Find where the given text appears and provide that cell's center as [x, y] coordinate. 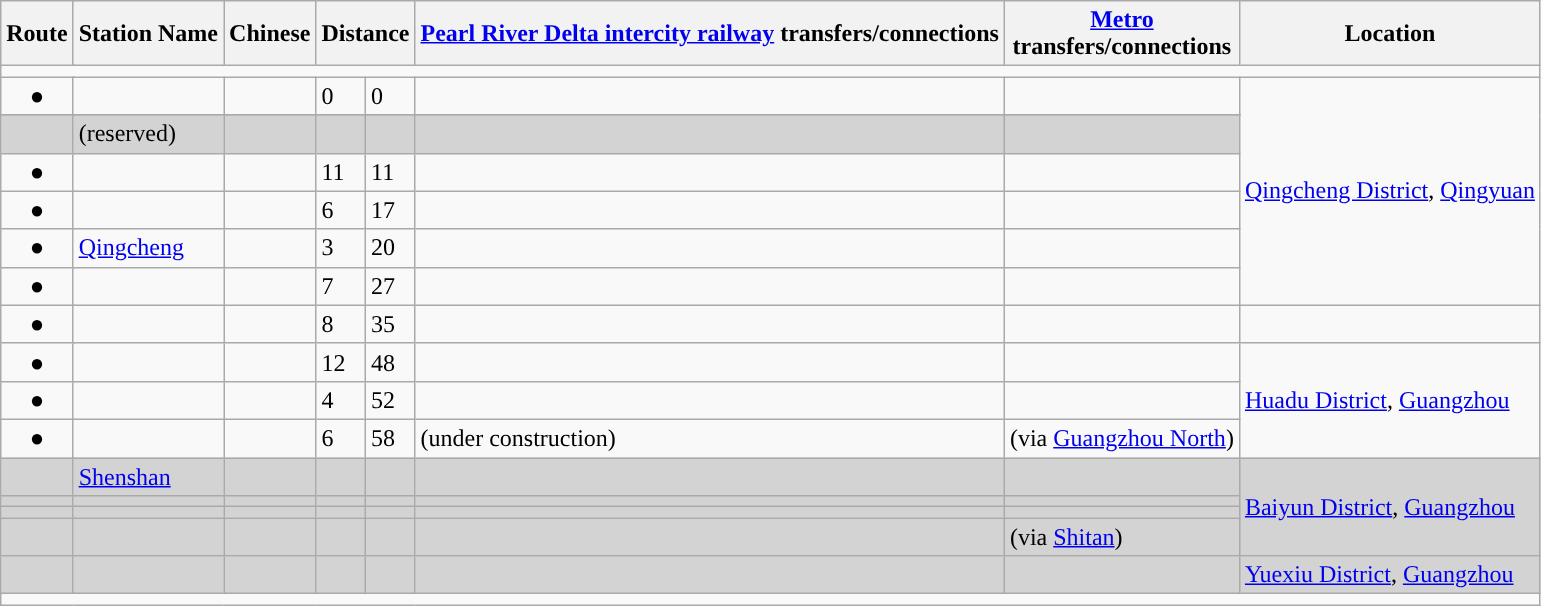
12 [341, 362]
48 [390, 362]
Shenshan [148, 477]
(via Shitan) [1122, 537]
Distance [366, 34]
Baiyun District, Guangzhou [1390, 507]
Yuexiu District, Guangzhou [1390, 575]
Huadu District, Guangzhou [1390, 400]
(under construction) [710, 438]
Chinese [270, 34]
Pearl River Delta intercity railway transfers/connections [710, 34]
27 [390, 286]
Station Name [148, 34]
(via Guangzhou North) [1122, 438]
20 [390, 248]
Qingcheng [148, 248]
35 [390, 324]
8 [341, 324]
7 [341, 286]
Qingcheng District, Qingyuan [1390, 191]
Metrotransfers/connections [1122, 34]
Route [37, 34]
58 [390, 438]
4 [341, 400]
3 [341, 248]
17 [390, 210]
(reserved) [148, 134]
Location [1390, 34]
52 [390, 400]
